Find where the given text appears and provide that cell's center as [x, y] coordinate. 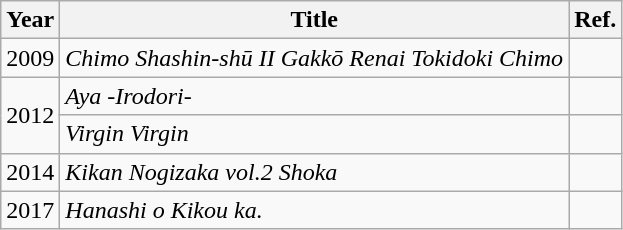
2017 [30, 210]
Kikan Nogizaka vol.2 Shoka [314, 172]
2012 [30, 115]
Year [30, 20]
Chimo Shashin-shū II Gakkō Renai Tokidoki Chimo [314, 58]
2009 [30, 58]
Aya -Irodori- [314, 96]
Ref. [596, 20]
Title [314, 20]
2014 [30, 172]
Hanashi o Kikou ka. [314, 210]
Virgin Virgin [314, 134]
